Determine the (x, y) coordinate at the center of the cell enclosing the given text.  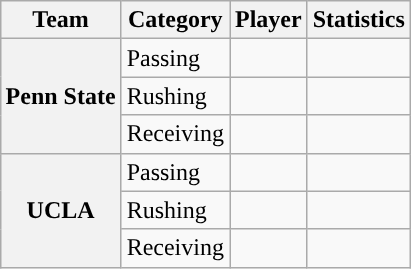
Penn State (60, 96)
Category (175, 20)
UCLA (60, 210)
Player (269, 20)
Team (60, 20)
Statistics (358, 20)
